Output the (X, Y) coordinate of the center of the cell containing the given text.  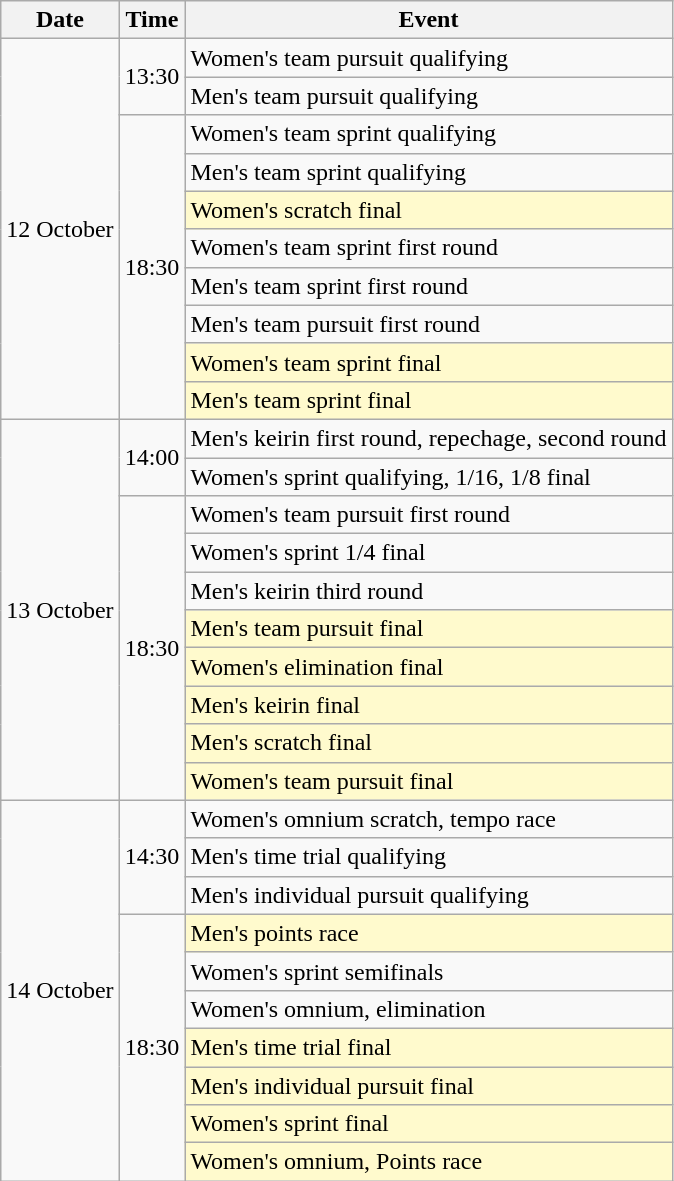
Time (152, 20)
Women's omnium, Points race (428, 1162)
Men's time trial qualifying (428, 857)
Women's omnium, elimination (428, 1009)
Men's keirin first round, repechage, second round (428, 438)
Men's keirin final (428, 705)
Men's team pursuit final (428, 629)
14:30 (152, 857)
Men's individual pursuit qualifying (428, 895)
Men's scratch final (428, 743)
Women's sprint final (428, 1124)
Women's team pursuit qualifying (428, 58)
13:30 (152, 77)
14:00 (152, 457)
Women's team sprint qualifying (428, 134)
12 October (60, 230)
Women's team pursuit final (428, 781)
Men's keirin third round (428, 591)
Women's team pursuit first round (428, 515)
Women's elimination final (428, 667)
Event (428, 20)
Women's sprint 1/4 final (428, 553)
14 October (60, 990)
Women's omnium scratch, tempo race (428, 819)
Men's team sprint final (428, 400)
Men's team pursuit first round (428, 324)
Men's time trial final (428, 1047)
Women's team sprint first round (428, 248)
Men's team pursuit qualifying (428, 96)
Women's sprint qualifying, 1/16, 1/8 final (428, 477)
Men's team sprint first round (428, 286)
Women's scratch final (428, 210)
13 October (60, 610)
Men's individual pursuit final (428, 1085)
Men's points race (428, 933)
Date (60, 20)
Women's sprint semifinals (428, 971)
Women's team sprint final (428, 362)
Men's team sprint qualifying (428, 172)
